Output the (x, y) coordinate of the center of the cell containing the given text.  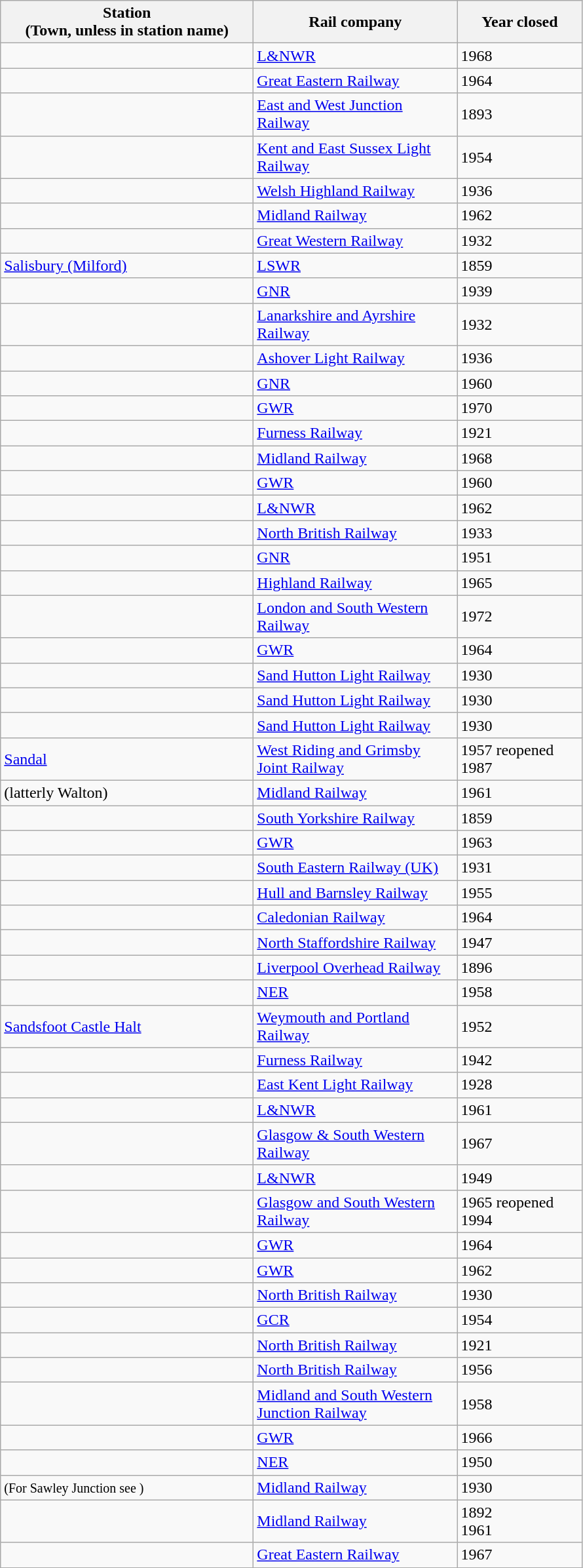
1933 (520, 533)
1955 (520, 893)
Kent and East Sussex Light Railway (355, 157)
1951 (520, 558)
West Riding and Grimsby Joint Railway (355, 759)
Weymouth and Portland Railway (355, 1027)
Great Western Railway (355, 241)
North Staffordshire Railway (355, 943)
Liverpool Overhead Railway (355, 968)
1896 (520, 968)
Hull and Barnsley Railway (355, 893)
18921961 (520, 1521)
1965 reopened 1994 (520, 1211)
South Yorkshire Railway (355, 817)
Year closed (520, 22)
1972 (520, 616)
(For Sawley Junction see ) (127, 1487)
Sandal (127, 759)
Rail company (355, 22)
1939 (520, 290)
1942 (520, 1060)
Station(Town, unless in station name) (127, 22)
1950 (520, 1462)
1970 (520, 408)
1957 reopened 1987 (520, 759)
LSWR (355, 265)
1928 (520, 1085)
(latterly Walton) (127, 793)
Midland and South Western Junction Railway (355, 1404)
1949 (520, 1177)
1931 (520, 868)
1966 (520, 1438)
London and South Western Railway (355, 616)
Ashover Light Railway (355, 358)
Highland Railway (355, 583)
South Eastern Railway (UK) (355, 868)
Caledonian Railway (355, 918)
East and West Junction Railway (355, 114)
Welsh Highland Railway (355, 191)
1956 (520, 1370)
Sandsfoot Castle Halt (127, 1027)
East Kent Light Railway (355, 1085)
Glasgow and South Western Railway (355, 1211)
1965 (520, 583)
1952 (520, 1027)
Glasgow & South Western Railway (355, 1143)
1893 (520, 114)
Lanarkshire and Ayrshire Railway (355, 324)
1947 (520, 943)
Salisbury (Milford) (127, 265)
GCR (355, 1320)
1963 (520, 843)
